Locate the cell with the specified text and output its (x, y) center coordinate. 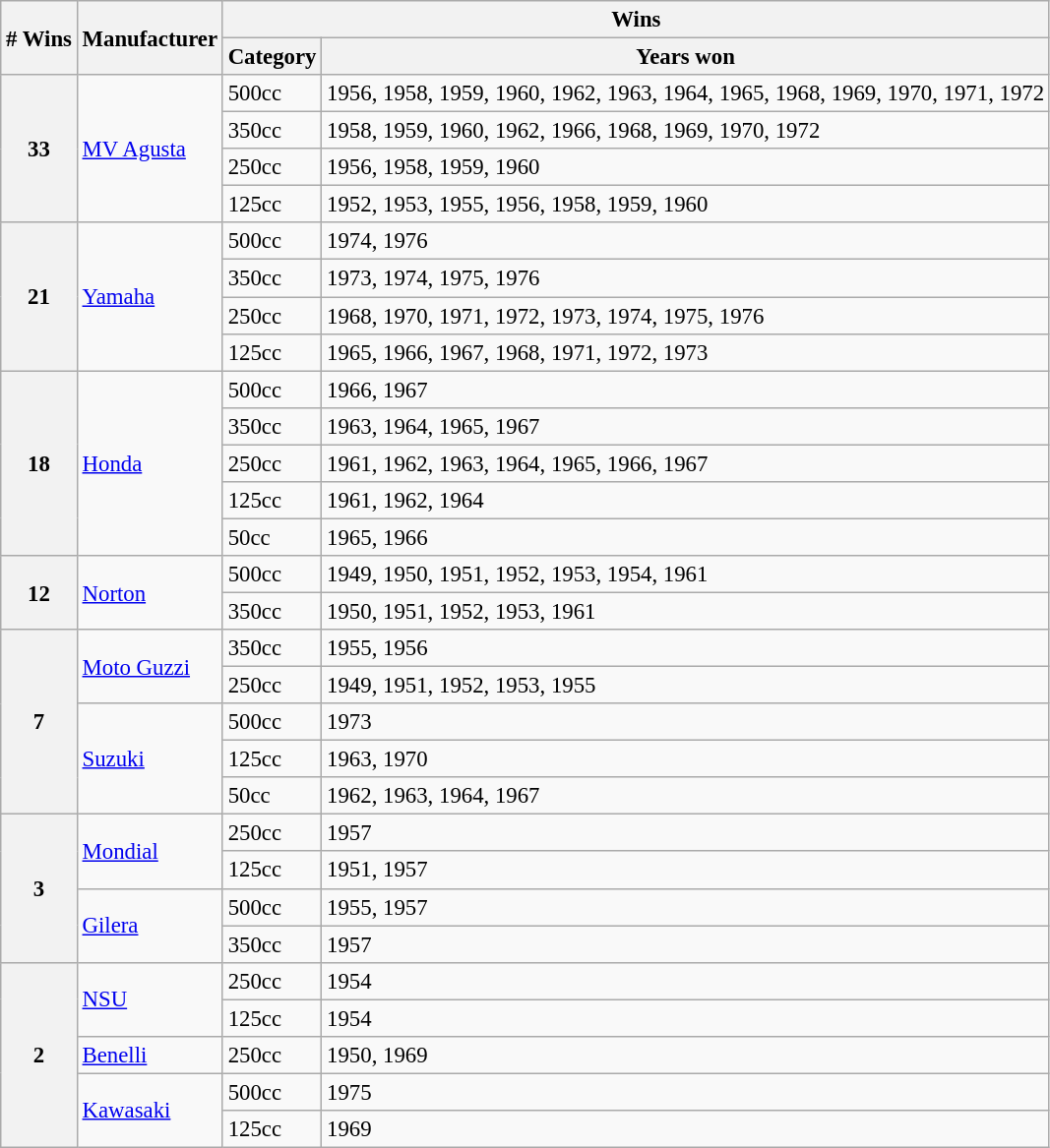
1961, 1962, 1963, 1964, 1965, 1966, 1967 (686, 463)
1951, 1957 (686, 871)
1973 (686, 722)
Honda (150, 463)
33 (39, 149)
Gilera (150, 925)
1958, 1959, 1960, 1962, 1966, 1968, 1969, 1970, 1972 (686, 131)
18 (39, 463)
Yamaha (150, 296)
1950, 1969 (686, 1056)
1956, 1958, 1959, 1960 (686, 167)
Manufacturer (150, 37)
1955, 1956 (686, 648)
1949, 1951, 1952, 1953, 1955 (686, 686)
1965, 1966, 1967, 1968, 1971, 1972, 1973 (686, 352)
1963, 1964, 1965, 1967 (686, 426)
2 (39, 1055)
1968, 1970, 1971, 1972, 1973, 1974, 1975, 1976 (686, 316)
# Wins (39, 37)
1952, 1953, 1955, 1956, 1958, 1959, 1960 (686, 205)
Category (272, 57)
Mondial (150, 852)
1961, 1962, 1964 (686, 501)
1973, 1974, 1975, 1976 (686, 278)
1966, 1967 (686, 390)
Norton (150, 592)
1965, 1966 (686, 537)
1956, 1958, 1959, 1960, 1962, 1963, 1964, 1965, 1968, 1969, 1970, 1971, 1972 (686, 93)
Kawasaki (150, 1110)
MV Agusta (150, 149)
Wins (636, 20)
1949, 1950, 1951, 1952, 1953, 1954, 1961 (686, 574)
Moto Guzzi (150, 667)
21 (39, 296)
1955, 1957 (686, 907)
Benelli (150, 1056)
12 (39, 592)
1974, 1976 (686, 241)
1962, 1963, 1964, 1967 (686, 796)
1975 (686, 1092)
1950, 1951, 1952, 1953, 1961 (686, 611)
1969 (686, 1129)
NSU (150, 999)
1963, 1970 (686, 759)
Suzuki (150, 759)
3 (39, 888)
7 (39, 722)
Years won (686, 57)
